Return the [X, Y] coordinate for the center point of the cell that contains the specified text.  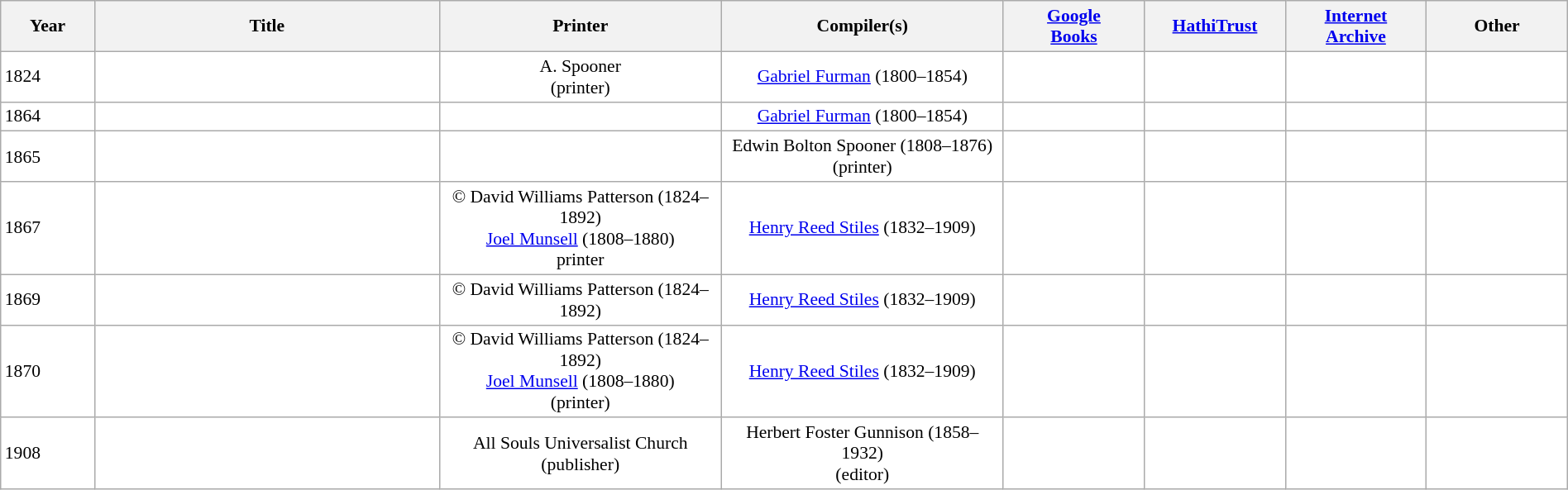
1824 [48, 76]
Herbert Foster Gunnison (1858–1932)(editor) [862, 454]
© David Williams Patterson (1824–1892)Joel Munsell (1808–1880)(printer) [581, 371]
Year [48, 26]
HathiTrust [1215, 26]
1870 [48, 371]
1867 [48, 228]
A. Spooner(printer) [581, 76]
1869 [48, 299]
© David Williams Patterson (1824–1892)Joel Munsell (1808–1880)printer [581, 228]
1865 [48, 157]
Other [1497, 26]
All Souls Universalist Church(publisher) [581, 454]
InternetArchive [1355, 26]
Edwin Bolton Spooner (1808–1876)(printer) [862, 157]
GoogleBooks [1073, 26]
© David Williams Patterson (1824–1892) [581, 299]
1864 [48, 117]
Printer [581, 26]
Compiler(s) [862, 26]
1908 [48, 454]
Title [266, 26]
